Search for the cell housing the specified text and yield its (X, Y) center coordinate. 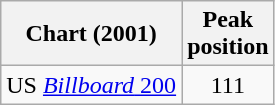
111 (228, 85)
Chart (2001) (92, 34)
Peakposition (228, 34)
US Billboard 200 (92, 85)
